Determine the (X, Y) coordinate at the center of the cell enclosing the given text.  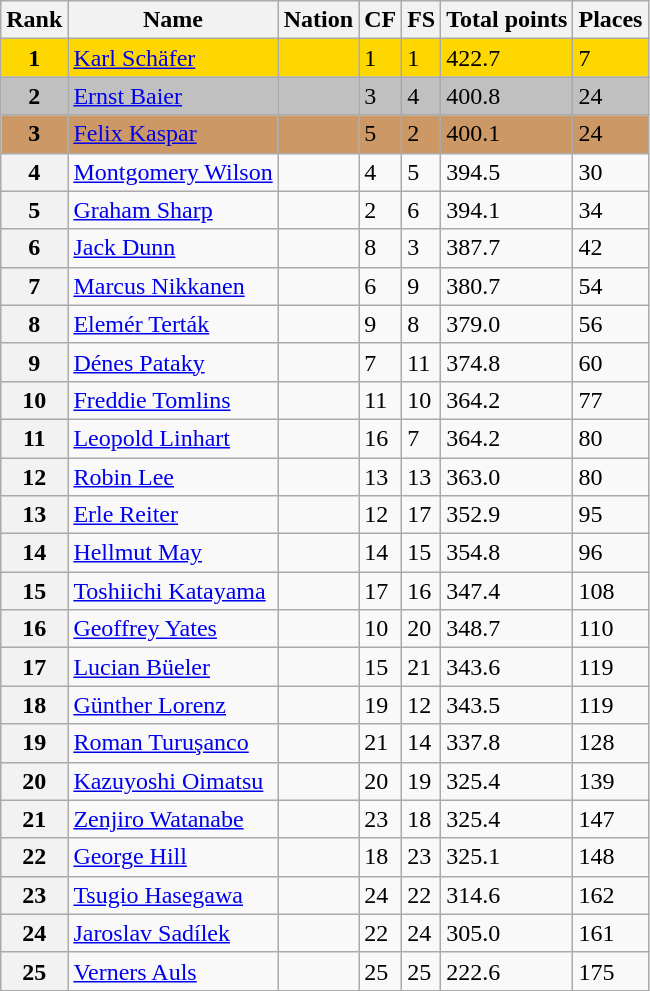
148 (610, 857)
95 (610, 515)
128 (610, 743)
Dénes Pataky (173, 362)
400.8 (507, 96)
Montgomery Wilson (173, 172)
Jack Dunn (173, 248)
30 (610, 172)
305.0 (507, 933)
96 (610, 553)
42 (610, 248)
Toshiichi Katayama (173, 591)
Felix Kaspar (173, 134)
325.1 (507, 857)
400.1 (507, 134)
Ernst Baier (173, 96)
347.4 (507, 591)
162 (610, 895)
139 (610, 781)
380.7 (507, 286)
337.8 (507, 743)
422.7 (507, 58)
56 (610, 324)
Verners Auls (173, 971)
Kazuyoshi Oimatsu (173, 781)
Zenjiro Watanabe (173, 819)
343.6 (507, 667)
Robin Lee (173, 477)
354.8 (507, 553)
161 (610, 933)
147 (610, 819)
Hellmut May (173, 553)
Erle Reiter (173, 515)
Tsugio Hasegawa (173, 895)
Leopold Linhart (173, 438)
Elemér Terták (173, 324)
343.5 (507, 705)
222.6 (507, 971)
Places (610, 20)
175 (610, 971)
Geoffrey Yates (173, 629)
108 (610, 591)
394.5 (507, 172)
54 (610, 286)
394.1 (507, 210)
Marcus Nikkanen (173, 286)
348.7 (507, 629)
Total points (507, 20)
CF (380, 20)
Freddie Tomlins (173, 400)
Rank (34, 20)
387.7 (507, 248)
Lucian Büeler (173, 667)
374.8 (507, 362)
77 (610, 400)
379.0 (507, 324)
Nation (318, 20)
Günther Lorenz (173, 705)
363.0 (507, 477)
Jaroslav Sadílek (173, 933)
34 (610, 210)
Graham Sharp (173, 210)
352.9 (507, 515)
Roman Turuşanco (173, 743)
Karl Schäfer (173, 58)
110 (610, 629)
George Hill (173, 857)
Name (173, 20)
FS (422, 20)
314.6 (507, 895)
60 (610, 362)
